Return the (x, y) coordinate for the center point of the cell that contains the specified text.  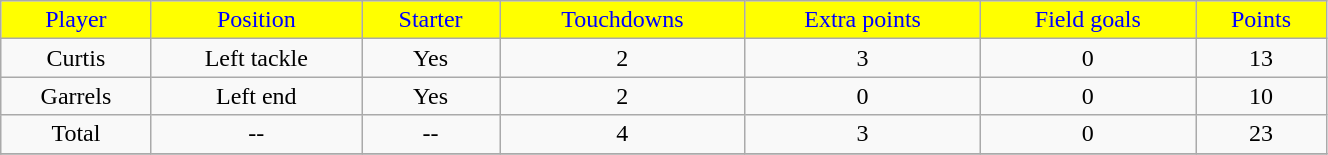
Extra points (862, 20)
Starter (431, 20)
Left tackle (256, 58)
Points (1262, 20)
4 (622, 134)
13 (1262, 58)
Total (76, 134)
10 (1262, 96)
Position (256, 20)
Curtis (76, 58)
Touchdowns (622, 20)
23 (1262, 134)
Garrels (76, 96)
Left end (256, 96)
Player (76, 20)
Field goals (1088, 20)
